Pinpoint the cell where the given text exists, returning its [X, Y] midpoint coordinate. 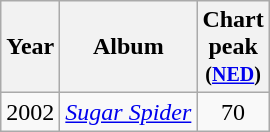
Album [128, 47]
70 [233, 112]
Chart peak(NED) [233, 47]
Sugar Spider [128, 112]
2002 [30, 112]
Year [30, 47]
